Pinpoint the cell where the given text exists, returning its (x, y) midpoint coordinate. 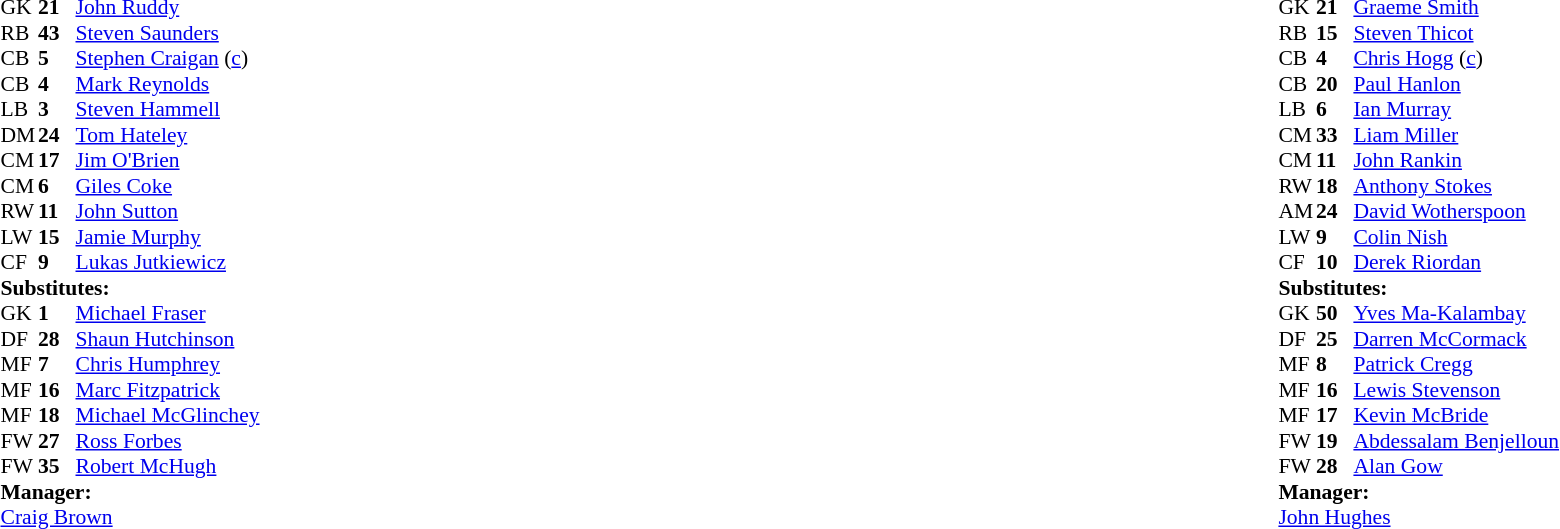
Michael Fraser (168, 313)
Anthony Stokes (1456, 186)
Steven Saunders (168, 33)
3 (57, 109)
Steven Thicot (1456, 33)
Yves Ma-Kalambay (1456, 313)
Tom Hateley (168, 135)
5 (57, 59)
Patrick Cregg (1456, 365)
50 (1335, 313)
35 (57, 467)
Jamie Murphy (168, 237)
Derek Riordan (1456, 263)
Stephen Craigan (c) (168, 59)
Marc Fitzpatrick (168, 390)
DM (19, 135)
Jim O'Brien (168, 161)
Chris Humphrey (168, 365)
25 (1335, 339)
7 (57, 365)
Kevin McBride (1456, 415)
10 (1335, 263)
43 (57, 33)
33 (1335, 135)
Lewis Stevenson (1456, 390)
27 (57, 441)
Michael McGlinchey (168, 415)
Alan Gow (1456, 467)
Liam Miller (1456, 135)
Giles Coke (168, 186)
Lukas Jutkiewicz (168, 263)
Colin Nish (1456, 237)
Darren McCormack (1456, 339)
Ian Murray (1456, 109)
Robert McHugh (168, 467)
Shaun Hutchinson (168, 339)
Mark Reynolds (168, 84)
Ross Forbes (168, 441)
Paul Hanlon (1456, 84)
8 (1335, 365)
20 (1335, 84)
David Wotherspoon (1456, 211)
Steven Hammell (168, 109)
19 (1335, 441)
John Rankin (1456, 161)
Chris Hogg (c) (1456, 59)
John Sutton (168, 211)
1 (57, 313)
AM (1297, 211)
Abdessalam Benjelloun (1456, 441)
